Return the (X, Y) coordinate for the center point of the cell that contains the specified text.  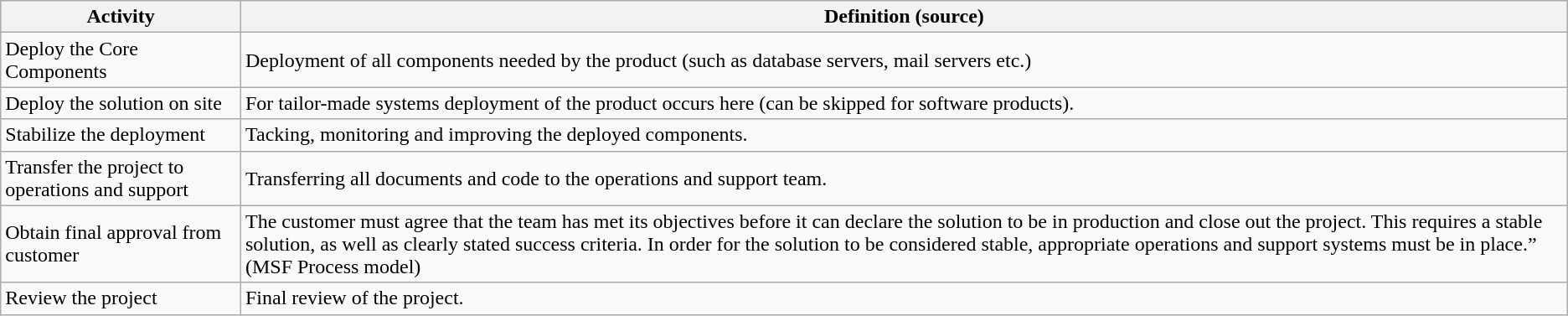
For tailor-made systems deployment of the product occurs here (can be skipped for software products). (904, 103)
Deploy the solution on site (121, 103)
Review the project (121, 298)
Transfer the project to operations and support (121, 178)
Activity (121, 17)
Transferring all documents and code to the operations and support team. (904, 178)
Tacking, monitoring and improving the deployed components. (904, 135)
Deployment of all components needed by the product (such as database servers, mail servers etc.) (904, 60)
Stabilize the deployment (121, 135)
Deploy the Core Components (121, 60)
Definition (source) (904, 17)
Final review of the project. (904, 298)
Obtain final approval from customer (121, 244)
